From the cell containing the given text, extract its center point as [X, Y] coordinate. 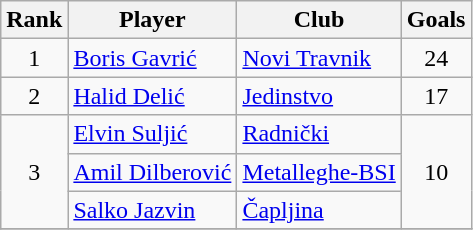
Goals [436, 20]
Club [319, 20]
10 [436, 172]
2 [34, 96]
24 [436, 58]
Player [152, 20]
Amil Dilberović [152, 172]
Halid Delić [152, 96]
Jedinstvo [319, 96]
Boris Gavrić [152, 58]
Salko Jazvin [152, 210]
Elvin Suljić [152, 134]
Rank [34, 20]
17 [436, 96]
Radnički [319, 134]
Čapljina [319, 210]
Metalleghe-BSI [319, 172]
Novi Travnik [319, 58]
1 [34, 58]
3 [34, 172]
